Find where the given text appears and provide that cell's center as (x, y) coordinate. 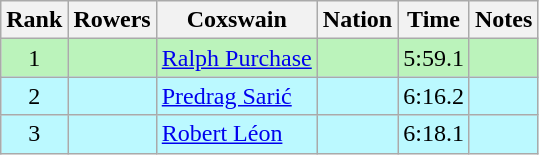
Rank (34, 20)
1 (34, 58)
Coxswain (236, 20)
6:18.1 (434, 134)
Nation (357, 20)
Rowers (112, 20)
5:59.1 (434, 58)
2 (34, 96)
6:16.2 (434, 96)
3 (34, 134)
Ralph Purchase (236, 58)
Predrag Sarić (236, 96)
Notes (503, 20)
Robert Léon (236, 134)
Time (434, 20)
